Output the (X, Y) coordinate of the center of the cell containing the given text.  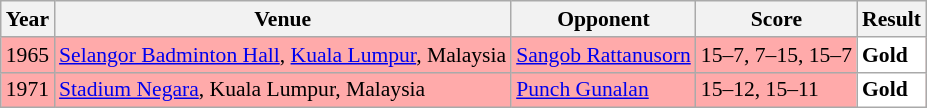
Year (28, 19)
Punch Gunalan (604, 90)
Stadium Negara, Kuala Lumpur, Malaysia (282, 90)
Opponent (604, 19)
Sangob Rattanusorn (604, 55)
15–7, 7–15, 15–7 (776, 55)
Score (776, 19)
15–12, 15–11 (776, 90)
Result (892, 19)
Selangor Badminton Hall, Kuala Lumpur, Malaysia (282, 55)
Venue (282, 19)
1971 (28, 90)
1965 (28, 55)
